Find where the given text appears and provide that cell's center as [x, y] coordinate. 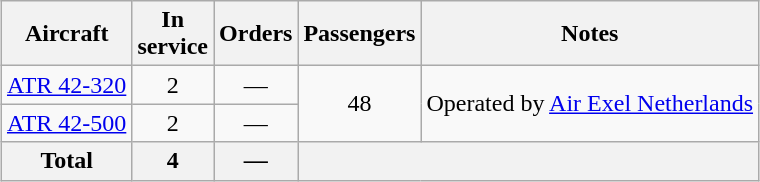
Passengers [360, 34]
Notes [590, 34]
Total [66, 161]
4 [173, 161]
Orders [256, 34]
Operated by Air Exel Netherlands [590, 104]
48 [360, 104]
ATR 42-500 [66, 123]
In service [173, 34]
Aircraft [66, 34]
ATR 42-320 [66, 85]
